Extract the (x, y) coordinate from the center of the cell holding the provided text.  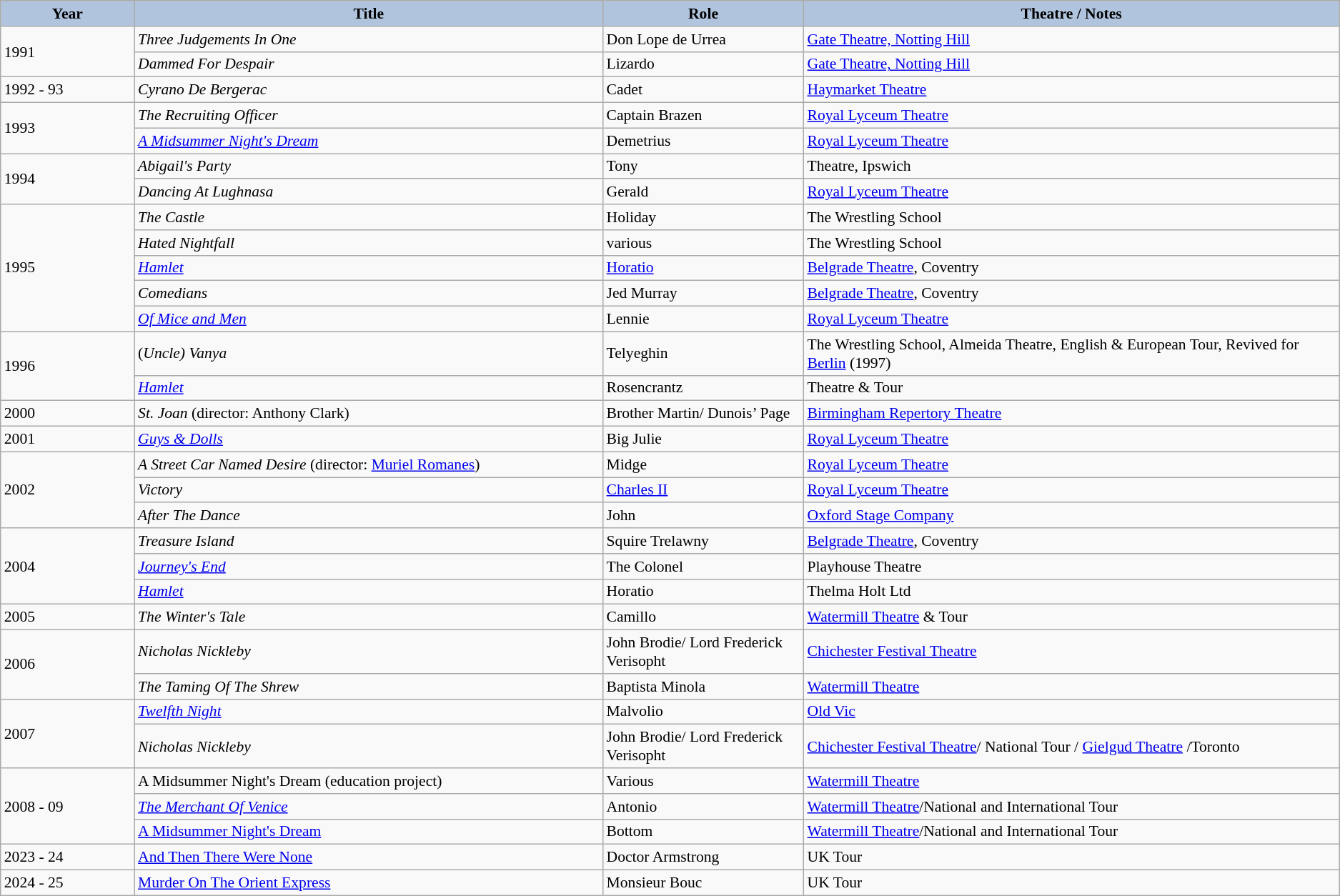
2008 - 09 (67, 806)
Hated Nightfall (369, 243)
Role (703, 14)
The Colonel (703, 567)
Birmingham Repertory Theatre (1072, 414)
Dancing At Lughnasa (369, 192)
Various (703, 781)
Malvolio (703, 712)
Demetrius (703, 141)
And Then There Were None (369, 857)
Jed Murray (703, 294)
Dammed For Despair (369, 64)
Theatre / Notes (1072, 14)
Lennie (703, 319)
2005 (67, 617)
2007 (67, 733)
Baptista Minola (703, 687)
Of Mice and Men (369, 319)
The Wrestling School, Almeida Theatre, English & European Tour, Revived for Berlin (1997) (1072, 353)
Don Lope de Urrea (703, 39)
Camillo (703, 617)
A Street Car Named Desire (director: Muriel Romanes) (369, 464)
2023 - 24 (67, 857)
1993 (67, 129)
Holiday (703, 217)
1991 (67, 51)
Guys & Dolls (369, 439)
1994 (67, 179)
Tony (703, 166)
Year (67, 14)
1992 - 93 (67, 90)
Theatre, Ipswich (1072, 166)
1996 (67, 366)
Bottom (703, 832)
(Uncle) Vanya (369, 353)
2000 (67, 414)
1995 (67, 268)
Journey's End (369, 567)
Haymarket Theatre (1072, 90)
A Midsummer Night's Dream (education project) (369, 781)
2002 (67, 490)
Rosencrantz (703, 388)
Cyrano De Bergerac (369, 90)
Comedians (369, 294)
Antonio (703, 807)
The Winter's Tale (369, 617)
The Recruiting Officer (369, 116)
Three Judgements In One (369, 39)
Chichester Festival Theatre/ National Tour / Gielgud Theatre /Toronto (1072, 746)
Brother Martin/ Dunois’ Page (703, 414)
2024 - 25 (67, 883)
Chichester Festival Theatre (1072, 652)
Playhouse Theatre (1072, 567)
Victory (369, 490)
The Merchant Of Venice (369, 807)
Big Julie (703, 439)
Murder On The Orient Express (369, 883)
John (703, 516)
Thelma Holt Ltd (1072, 592)
Treasure Island (369, 541)
Doctor Armstrong (703, 857)
Abigail's Party (369, 166)
Old Vic (1072, 712)
Cadet (703, 90)
Monsieur Bouc (703, 883)
Watermill Theatre & Tour (1072, 617)
Midge (703, 464)
various (703, 243)
Twelfth Night (369, 712)
St. Joan (director: Anthony Clark) (369, 414)
Title (369, 14)
2001 (67, 439)
Captain Brazen (703, 116)
After The Dance (369, 516)
Telyeghin (703, 353)
Theatre & Tour (1072, 388)
Gerald (703, 192)
Oxford Stage Company (1072, 516)
2006 (67, 664)
The Taming Of The Shrew (369, 687)
2004 (67, 566)
Lizardo (703, 64)
Squire Trelawny (703, 541)
Charles II (703, 490)
The Castle (369, 217)
